Capture the cell that displays the provided text and extract its [X, Y] central coordinate. 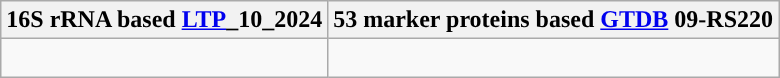
16S rRNA based LTP_10_2024 [164, 20]
53 marker proteins based GTDB 09-RS220 [554, 20]
